Output the (x, y) coordinate of the center of the cell containing the given text.  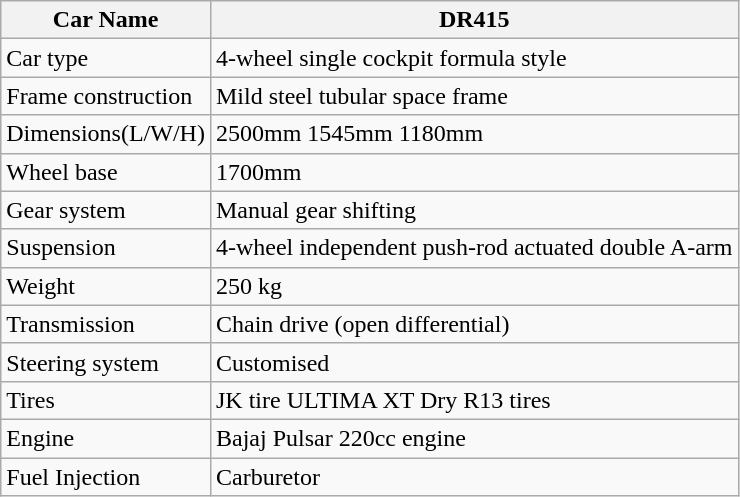
Fuel Injection (106, 477)
Customised (474, 362)
Suspension (106, 248)
Frame construction (106, 96)
4-wheel single cockpit formula style (474, 58)
Wheel base (106, 172)
DR415 (474, 20)
Chain drive (open differential) (474, 324)
Manual gear shifting (474, 210)
Bajaj Pulsar 220cc engine (474, 438)
250 kg (474, 286)
2500mm 1545mm 1180mm (474, 134)
JK tire ULTIMA XT Dry R13 tires (474, 400)
Tires (106, 400)
4-wheel independent push-rod actuated double A-arm (474, 248)
Car Name (106, 20)
Car type (106, 58)
1700mm (474, 172)
Dimensions(L/W/H) (106, 134)
Engine (106, 438)
Carburetor (474, 477)
Steering system (106, 362)
Transmission (106, 324)
Mild steel tubular space frame (474, 96)
Gear system (106, 210)
Weight (106, 286)
